Search for the cell housing the specified text and yield its [x, y] center coordinate. 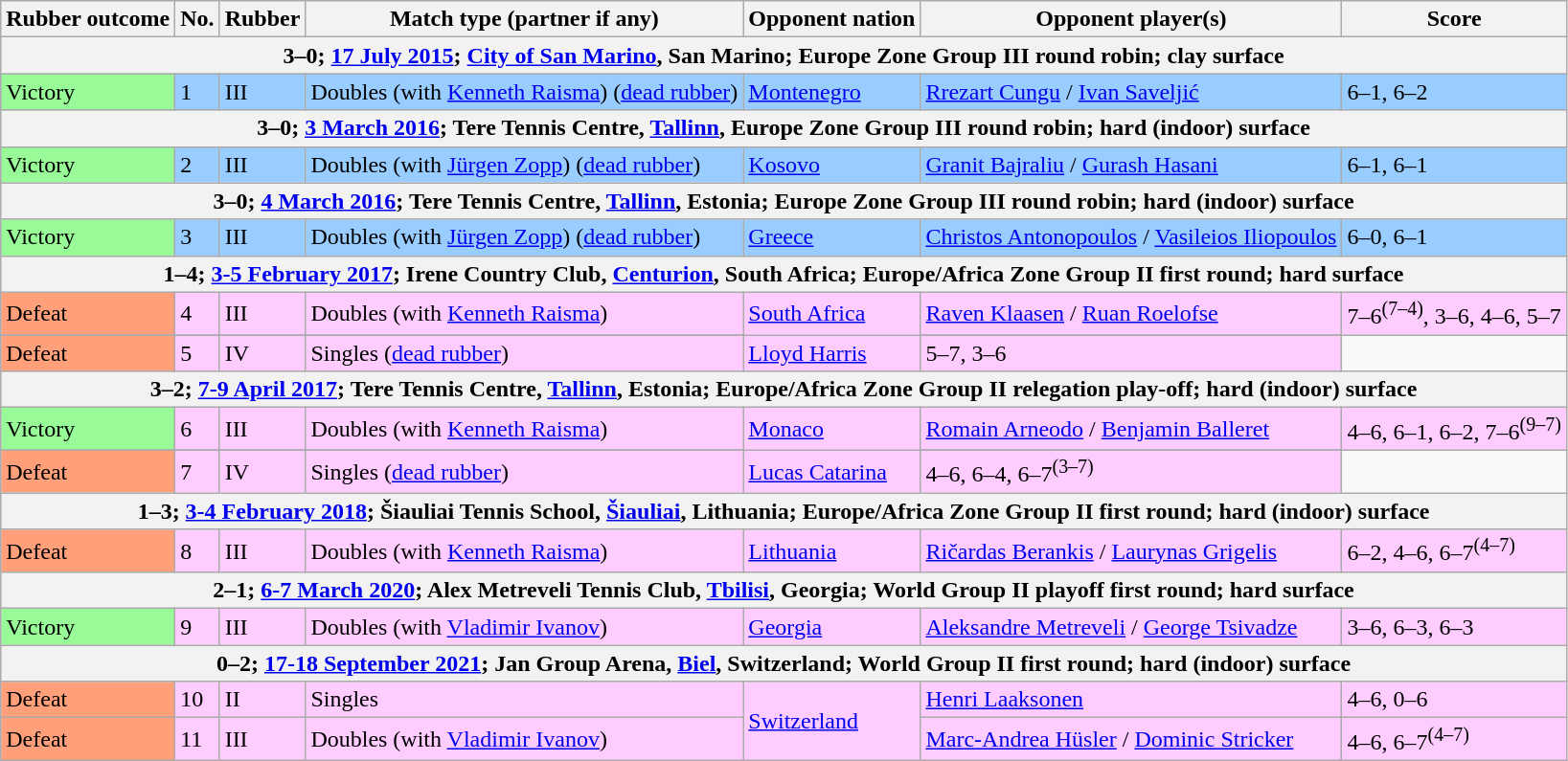
Georgia [831, 627]
Lucas Catarina [831, 471]
7 [197, 471]
5 [197, 353]
Marc-Andrea Hüsler / Dominic Stricker [1131, 739]
2 [197, 165]
Opponent player(s) [1131, 19]
6–2, 4–6, 6–7(4–7) [1454, 551]
0–2; 17-18 September 2021; Jan Group Arena, Biel, Switzerland; World Group II first round; hard (indoor) surface [784, 663]
Ričardas Berankis / Laurynas Grigelis [1131, 551]
Match type (partner if any) [525, 19]
Christos Antonopoulos / Vasileios Iliopoulos [1131, 237]
3–2; 7-9 April 2017; Tere Tennis Centre, Tallinn, Estonia; Europe/Africa Zone Group II relegation play-off; hard (indoor) surface [784, 390]
Aleksandre Metreveli / George Tsivadze [1131, 627]
3–0; 4 March 2016; Tere Tennis Centre, Tallinn, Estonia; Europe Zone Group III round robin; hard (indoor) surface [784, 201]
Rubber outcome [88, 19]
1 [197, 92]
Doubles (with Kenneth Raisma) (dead rubber) [525, 92]
Henri Laaksonen [1131, 700]
Greece [831, 237]
10 [197, 700]
9 [197, 627]
Opponent nation [831, 19]
6–1, 6–2 [1454, 92]
Switzerland [831, 722]
Kosovo [831, 165]
Lithuania [831, 551]
3–6, 6–3, 6–3 [1454, 627]
II [262, 700]
6 [197, 429]
South Africa [831, 314]
Montenegro [831, 92]
2–1; 6-7 March 2020; Alex Metreveli Tennis Club, Tbilisi, Georgia; World Group II playoff first round; hard surface [784, 591]
Raven Klaasen / Ruan Roelofse [1131, 314]
Rrezart Cungu / Ivan Saveljić [1131, 92]
7–6(7–4), 3–6, 4–6, 5–7 [1454, 314]
6–1, 6–1 [1454, 165]
11 [197, 739]
Romain Arneodo / Benjamin Balleret [1131, 429]
No. [197, 19]
Rubber [262, 19]
4 [197, 314]
6–0, 6–1 [1454, 237]
1–3; 3-4 February 2018; Šiauliai Tennis School, Šiauliai, Lithuania; Europe/Africa Zone Group II first round; hard (indoor) surface [784, 511]
4–6, 6–4, 6–7(3–7) [1131, 471]
Score [1454, 19]
Singles [525, 700]
8 [197, 551]
3–0; 17 July 2015; City of San Marino, San Marino; Europe Zone Group III round robin; clay surface [784, 56]
1–4; 3-5 February 2017; Irene Country Club, Centurion, South Africa; Europe/Africa Zone Group II first round; hard surface [784, 274]
4–6, 6–7(4–7) [1454, 739]
4–6, 6–1, 6–2, 7–6(9–7) [1454, 429]
3–0; 3 March 2016; Tere Tennis Centre, Tallinn, Europe Zone Group III round robin; hard (indoor) surface [784, 128]
Monaco [831, 429]
3 [197, 237]
4–6, 0–6 [1454, 700]
Lloyd Harris [831, 353]
Granit Bajraliu / Gurash Hasani [1131, 165]
5–7, 3–6 [1131, 353]
